Identify which cell holds the provided text, then report its (x, y) central coordinate. 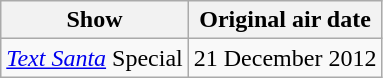
21 December 2012 (285, 58)
Original air date (285, 20)
Show (95, 20)
Text Santa Special (95, 58)
